Search for the cell housing the specified text and yield its (X, Y) center coordinate. 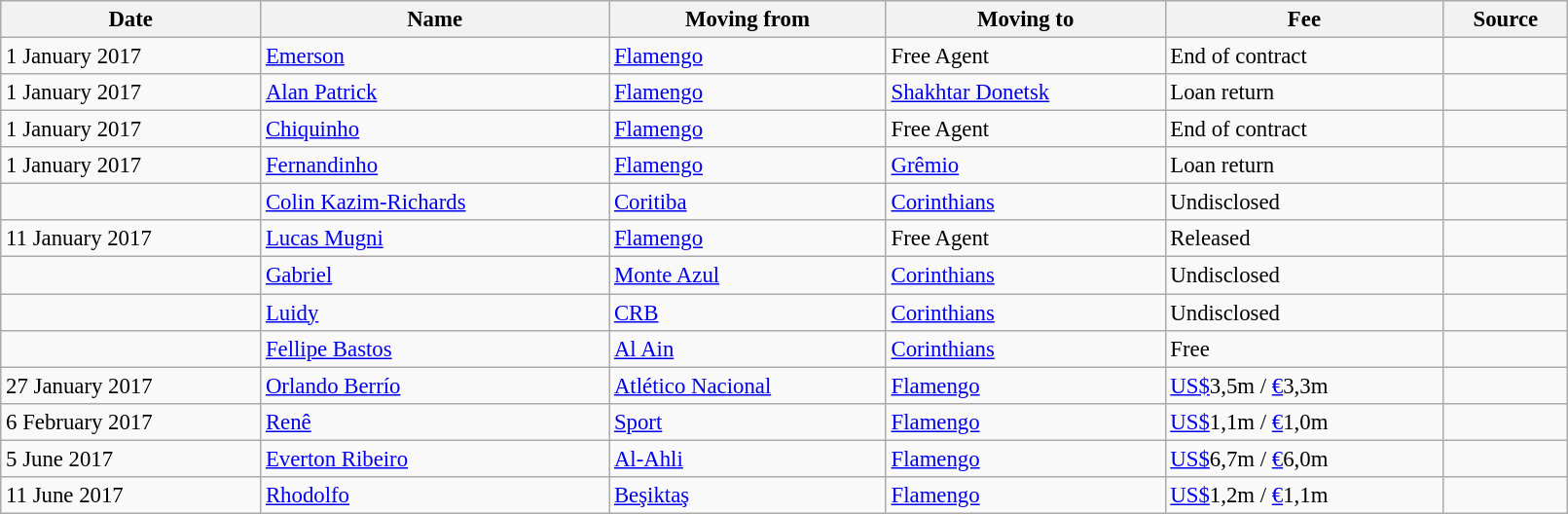
Emerson (435, 56)
Moving from (748, 19)
11 June 2017 (130, 496)
6 February 2017 (130, 422)
Sport (748, 422)
US$3,5m / €3,3m (1304, 385)
Date (130, 19)
Gabriel (435, 275)
27 January 2017 (130, 385)
Atlético Nacional (748, 385)
Coritiba (748, 202)
Grêmio (1026, 165)
Rhodolfo (435, 496)
Colin Kazim-Richards (435, 202)
Shakhtar Donetsk (1026, 92)
5 June 2017 (130, 459)
Orlando Berrío (435, 385)
US$1,2m / €1,1m (1304, 496)
CRB (748, 312)
Al Ain (748, 349)
US$1,1m / €1,0m (1304, 422)
Al-Ahli (748, 459)
Source (1506, 19)
Lucas Mugni (435, 239)
Name (435, 19)
Free (1304, 349)
Monte Azul (748, 275)
11 January 2017 (130, 239)
Chiquinho (435, 129)
Fernandinho (435, 165)
Fee (1304, 19)
Renê (435, 422)
Beşiktaş (748, 496)
Released (1304, 239)
Fellipe Bastos (435, 349)
Everton Ribeiro (435, 459)
Moving to (1026, 19)
Alan Patrick (435, 92)
Luidy (435, 312)
US$6,7m / €6,0m (1304, 459)
